Extract the (X, Y) coordinate from the center of the cell holding the provided text.  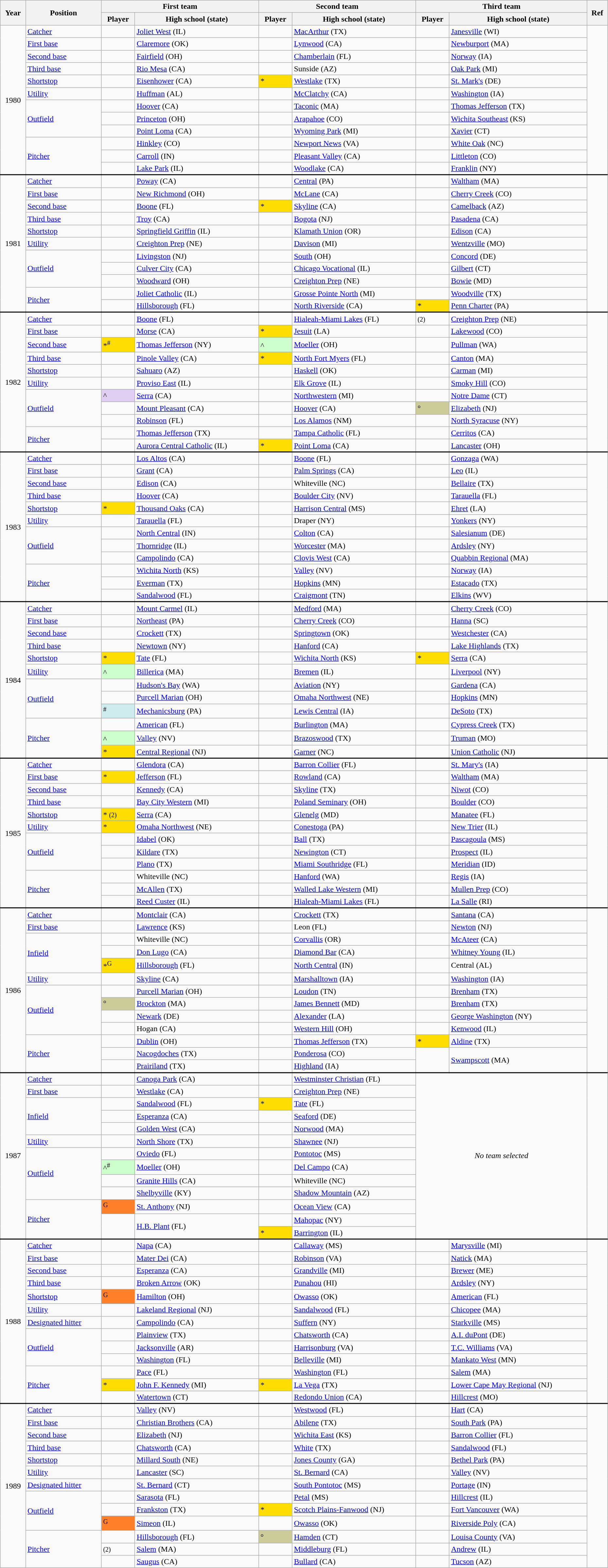
Arapahoe (CO) (354, 118)
Punahou (HI) (354, 1283)
Del Campo (CA) (354, 1167)
Mount Carmel (IL) (197, 608)
Huffman (AL) (197, 94)
Mater Dei (CA) (197, 1258)
Hudson's Bay (WA) (197, 685)
La Salle (RI) (518, 902)
La Vega (TX) (354, 1385)
Brockton (MA) (197, 1004)
1987 (13, 1155)
Kennedy (CA) (197, 789)
Westwood (FL) (354, 1410)
Gardena (CA) (518, 685)
Starkville (MS) (518, 1322)
South Park (PA) (518, 1422)
1981 (13, 243)
McLane (CA) (354, 194)
Simeon (IL) (197, 1523)
Swampscott (MA) (518, 1060)
Smoky Hill (CO) (518, 383)
Corvallis (OR) (354, 939)
Mount Pleasant (CA) (197, 408)
Los Altos (CA) (197, 458)
St. Bernard (CT) (197, 1485)
Bowie (MD) (518, 281)
Kildare (TX) (197, 852)
Leo (IL) (518, 471)
Xavier (CT) (518, 131)
1985 (13, 833)
Notre Dame (CT) (518, 396)
Fairfield (OH) (197, 56)
Chamberlain (FL) (354, 56)
Grant (CA) (197, 471)
Aldine (TX) (518, 1041)
Lewis Central (IA) (354, 711)
St. Mark's (DE) (518, 81)
Scotch Plains-Fanwood (NJ) (354, 1510)
Hamden (CT) (354, 1537)
Joliet Catholic (IL) (197, 293)
Harrisonburg (VA) (354, 1347)
Newington (CT) (354, 852)
Draper (NY) (354, 520)
Burlington (MA) (354, 725)
Shadow Mountain (AZ) (354, 1193)
1980 (13, 100)
Davison (MI) (354, 243)
Rio Mesa (CA) (197, 69)
Palm Springs (CA) (354, 471)
Fort Vancouver (WA) (518, 1510)
Second team (337, 7)
Princeton (OH) (197, 118)
Portage (IN) (518, 1485)
Shawnee (NJ) (354, 1141)
Wichita East (KS) (354, 1435)
Western Hill (OH) (354, 1029)
Woodlake (CA) (354, 169)
Brazoswood (TX) (354, 738)
Pasadena (CA) (518, 219)
1982 (13, 382)
Westlake (CA) (197, 1091)
Hanna (SC) (518, 621)
North Riverside (CA) (354, 306)
Pleasant Valley (CA) (354, 156)
Cerritos (CA) (518, 433)
New Trier (IL) (518, 827)
Lancaster (OH) (518, 446)
Culver City (CA) (197, 269)
Hillcrest (MO) (518, 1398)
St. Bernard (CA) (354, 1472)
Janesville (WI) (518, 31)
White (TX) (354, 1447)
Redondo Union (CA) (354, 1398)
Klamath Union (OR) (354, 231)
Pontotoc (MS) (354, 1154)
Natick (MA) (518, 1258)
Concord (DE) (518, 256)
Mahopac (NY) (354, 1220)
Thomas Jefferson (NY) (197, 345)
^# (118, 1167)
Lancaster (SC) (197, 1472)
Sunside (AZ) (354, 69)
Ocean View (CA) (354, 1207)
Barrington (IL) (354, 1233)
Bullard (CA) (354, 1561)
Miami Southridge (FL) (354, 864)
New Richmond (OH) (197, 194)
Northeast (PA) (197, 621)
Everman (TX) (197, 583)
Lake Highlands (TX) (518, 645)
Diamond Bar (CA) (354, 952)
Morse (CA) (197, 331)
No team selected (501, 1155)
MacArthur (TX) (354, 31)
Kenwood (IL) (518, 1029)
Salesianum (DE) (518, 533)
Bethel Park (PA) (518, 1460)
Los Alamos (NM) (354, 420)
Penn Charter (PA) (518, 306)
Thornridge (IL) (197, 545)
1989 (13, 1486)
Craigmont (TN) (354, 595)
Rowland (CA) (354, 777)
Central (PA) (354, 181)
Medford (MA) (354, 608)
Troy (CA) (197, 219)
Nacogdoches (TX) (197, 1053)
Aviation (NY) (354, 685)
Newtown (NY) (197, 645)
Shelbyville (KY) (197, 1193)
Prairiland (TX) (197, 1066)
Glenelg (MD) (354, 814)
Glendora (CA) (197, 764)
Woodville (TX) (518, 293)
Suffern (NY) (354, 1322)
Tampa Catholic (FL) (354, 433)
First team (180, 7)
Niwot (CO) (518, 789)
Poway (CA) (197, 181)
Pinole Valley (CA) (197, 358)
Robinson (FL) (197, 420)
St. Anthony (NJ) (197, 1207)
Andrew (IL) (518, 1549)
Jacksonville (AR) (197, 1347)
Manatee (FL) (518, 814)
North Syracuse (NY) (518, 420)
Regis (IA) (518, 877)
Seaford (DE) (354, 1116)
Christian Brothers (CA) (197, 1422)
1983 (13, 527)
Hillcrest (IL) (518, 1497)
Springfield Griffin (IL) (197, 231)
Franklin (NY) (518, 169)
Louisa County (VA) (518, 1537)
Hogan (CA) (197, 1029)
South Pontotoc (MS) (354, 1485)
H.B. Plant (FL) (197, 1227)
Watertown (CT) (197, 1398)
Frankston (TX) (197, 1510)
Don Lugo (CA) (197, 952)
Sahuaro (AZ) (197, 371)
1988 (13, 1322)
Garner (NC) (354, 752)
Newton (NJ) (518, 927)
Carman (MI) (518, 371)
Third team (501, 7)
Hinkley (CO) (197, 143)
Ball (TX) (354, 839)
Norwood (MA) (354, 1129)
Wentzville (MO) (518, 243)
Hamilton (OH) (197, 1297)
Wichita Southeast (KS) (518, 118)
Oak Park (MI) (518, 69)
Haskell (OK) (354, 371)
McAteer (CA) (518, 939)
Belleville (MI) (354, 1360)
Bogota (NJ) (354, 219)
Lynwood (CA) (354, 44)
Harrison Central (MS) (354, 508)
Canton (MA) (518, 358)
Boulder (CO) (518, 802)
Plano (TX) (197, 864)
Abilene (TX) (354, 1422)
Northwestern (MI) (354, 396)
Littleton (CO) (518, 156)
Proviso East (IL) (197, 383)
*G (118, 965)
Elkins (WV) (518, 595)
Ponderosa (CO) (354, 1053)
Petal (MS) (354, 1497)
Liverpool (NY) (518, 672)
Livingston (NJ) (197, 256)
# (118, 711)
Granite Hills (CA) (197, 1181)
Grosse Pointe North (MI) (354, 293)
Central Regional (NJ) (197, 752)
Meridian (ID) (518, 864)
Ehret (LA) (518, 508)
Taconic (MA) (354, 106)
Alexander (LA) (354, 1016)
Grandville (MI) (354, 1270)
South (OH) (354, 256)
Idabel (OK) (197, 839)
Estacado (TX) (518, 583)
Millard South (NE) (197, 1460)
Leon (FL) (354, 927)
Mankato West (MN) (518, 1360)
Aurora Central Catholic (IL) (197, 446)
Pascagoula (MS) (518, 839)
Camelback (AZ) (518, 206)
Wyoming Park (MI) (354, 131)
Mechanicsburg (PA) (197, 711)
Conestoga (PA) (354, 827)
Westlake (TX) (354, 81)
Year (13, 13)
Lakeland Regional (NJ) (197, 1310)
Skyline (TX) (354, 789)
Gilbert (CT) (518, 269)
Boulder City (NV) (354, 496)
Montclair (CA) (197, 914)
North Shore (TX) (197, 1141)
Newark (DE) (197, 1016)
McClatchy (CA) (354, 94)
Bay City Western (MI) (197, 802)
Ref (597, 13)
Springtown (OK) (354, 633)
Position (63, 13)
John F. Kennedy (MI) (197, 1385)
Clovis West (CA) (354, 558)
Saugus (CA) (197, 1561)
Sarasota (FL) (197, 1497)
Newport News (VA) (354, 143)
Riverside Poly (CA) (518, 1523)
Westchester (CA) (518, 633)
Lawrence (KS) (197, 927)
*# (118, 345)
Worcester (MA) (354, 545)
Eisenhower (CA) (197, 81)
Woodward (OH) (197, 281)
T.C. Williams (VA) (518, 1347)
* (2) (118, 814)
Marshalltown (IA) (354, 979)
1986 (13, 990)
Chicago Vocational (IL) (354, 269)
Claremore (OK) (197, 44)
Napa (CA) (197, 1246)
Dublin (OH) (197, 1041)
Marysville (MI) (518, 1246)
Central (AL) (518, 965)
Truman (MO) (518, 738)
White Oak (NC) (518, 143)
Reed Custer (IL) (197, 902)
DeSoto (TX) (518, 711)
Hanford (CA) (354, 645)
1984 (13, 680)
Walled Lake Western (MI) (354, 889)
Lake Park (IL) (197, 169)
Gonzaga (WA) (518, 458)
Broken Arrow (OK) (197, 1283)
Chicopee (MA) (518, 1310)
Cypress Creek (TX) (518, 725)
Callaway (MS) (354, 1246)
James Bennett (MD) (354, 1004)
McAllen (TX) (197, 889)
Newburport (MA) (518, 44)
Billerica (MA) (197, 672)
Whitney Young (IL) (518, 952)
Jefferson (FL) (197, 777)
Golden West (CA) (197, 1129)
Hart (CA) (518, 1410)
Plainview (TX) (197, 1335)
Thousand Oaks (CA) (197, 508)
Brewer (ME) (518, 1270)
Carroll (IN) (197, 156)
Pace (FL) (197, 1372)
Santana (CA) (518, 914)
Joliet West (IL) (197, 31)
Lakewood (CO) (518, 331)
Pullman (WA) (518, 345)
Tucson (AZ) (518, 1561)
Hanford (WA) (354, 877)
Yonkers (NY) (518, 520)
Lower Cape May Regional (NJ) (518, 1385)
Westminster Christian (FL) (354, 1079)
Bremen (IL) (354, 672)
Middleburg (FL) (354, 1549)
Bellaire (TX) (518, 483)
Union Catholic (NJ) (518, 752)
Poland Seminary (OH) (354, 802)
St. Mary's (IA) (518, 764)
Quabbin Regional (MA) (518, 558)
Canoga Park (CA) (197, 1079)
Prospect (IL) (518, 852)
Loudon (TN) (354, 991)
Elk Grove (IL) (354, 383)
Highland (IA) (354, 1066)
George Washington (NY) (518, 1016)
A.I. duPont (DE) (518, 1335)
Colton (CA) (354, 533)
Jones County (GA) (354, 1460)
Mullen Prep (CO) (518, 889)
Jesuit (LA) (354, 331)
Robinson (VA) (354, 1258)
Oviedo (FL) (197, 1154)
North Fort Myers (FL) (354, 358)
